Detect which cell encompasses the target text, then output its (X, Y) center coordinate. 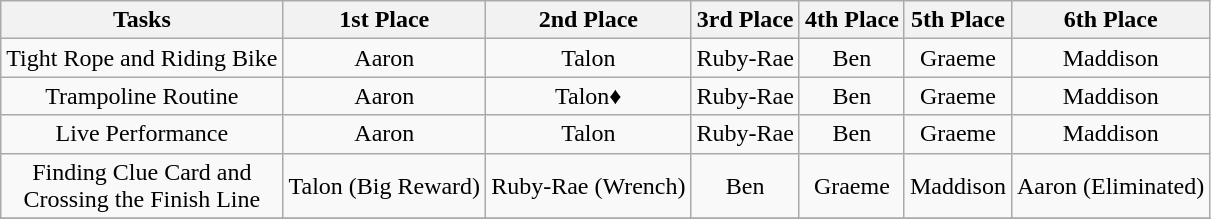
6th Place (1110, 20)
Finding Clue Card and Crossing the Finish Line (142, 186)
Talon♦ (588, 96)
4th Place (852, 20)
Trampoline Routine (142, 96)
Tight Rope and Riding Bike (142, 58)
2nd Place (588, 20)
Aaron (Eliminated) (1110, 186)
3rd Place (745, 20)
Talon (Big Reward) (384, 186)
Tasks (142, 20)
Live Performance (142, 134)
5th Place (958, 20)
Ruby-Rae (Wrench) (588, 186)
1st Place (384, 20)
